Capture the cell that displays the provided text and extract its [x, y] central coordinate. 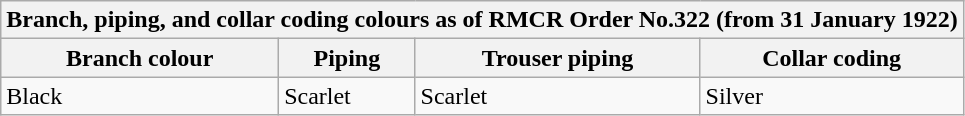
Branch colour [140, 58]
Black [140, 96]
Branch, piping, and collar coding colours as of RMCR Order No.322 (from 31 January 1922) [482, 20]
Silver [832, 96]
Piping [347, 58]
Trouser piping [558, 58]
Collar coding [832, 58]
